From the cell containing the given text, extract its center point as [X, Y] coordinate. 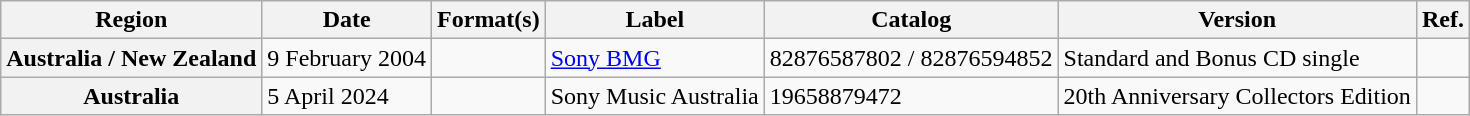
Australia / New Zealand [132, 58]
82876587802 / 82876594852 [911, 58]
19658879472 [911, 96]
9 February 2004 [347, 58]
Version [1237, 20]
Ref. [1442, 20]
Region [132, 20]
Sony BMG [654, 58]
20th Anniversary Collectors Edition [1237, 96]
Label [654, 20]
Format(s) [489, 20]
Standard and Bonus CD single [1237, 58]
Date [347, 20]
Australia [132, 96]
5 April 2024 [347, 96]
Catalog [911, 20]
Sony Music Australia [654, 96]
